Return (x, y) of the center of cell containing provided text 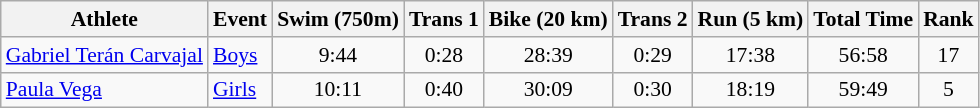
Event (240, 19)
Trans 1 (444, 19)
17:38 (751, 55)
Athlete (104, 19)
0:30 (653, 90)
9:44 (338, 55)
5 (948, 90)
Trans 2 (653, 19)
Gabriel Terán Carvajal (104, 55)
0:28 (444, 55)
0:29 (653, 55)
18:19 (751, 90)
Girls (240, 90)
30:09 (548, 90)
Rank (948, 19)
17 (948, 55)
Total Time (863, 19)
56:58 (863, 55)
Bike (20 km) (548, 19)
Paula Vega (104, 90)
10:11 (338, 90)
0:40 (444, 90)
59:49 (863, 90)
Run (5 km) (751, 19)
Boys (240, 55)
28:39 (548, 55)
Swim (750m) (338, 19)
